Extract the (x, y) coordinate from the center of the cell holding the provided text.  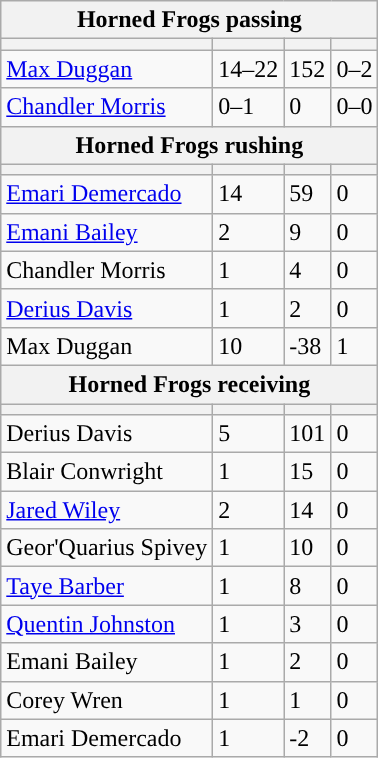
4 (308, 270)
0–1 (248, 107)
9 (308, 232)
0–2 (354, 69)
8 (308, 586)
Corey Wren (107, 700)
59 (308, 194)
Jared Wiley (107, 510)
14–22 (248, 69)
Quentin Johnston (107, 624)
152 (308, 69)
Horned Frogs passing (190, 20)
Horned Frogs rushing (190, 145)
0–0 (354, 107)
5 (248, 434)
15 (308, 472)
Blair Conwright (107, 472)
Geor'Quarius Spivey (107, 548)
Taye Barber (107, 586)
-2 (308, 738)
-38 (308, 346)
Horned Frogs receiving (190, 384)
3 (308, 624)
101 (308, 434)
